Detect which cell encompasses the target text, then output its (x, y) center coordinate. 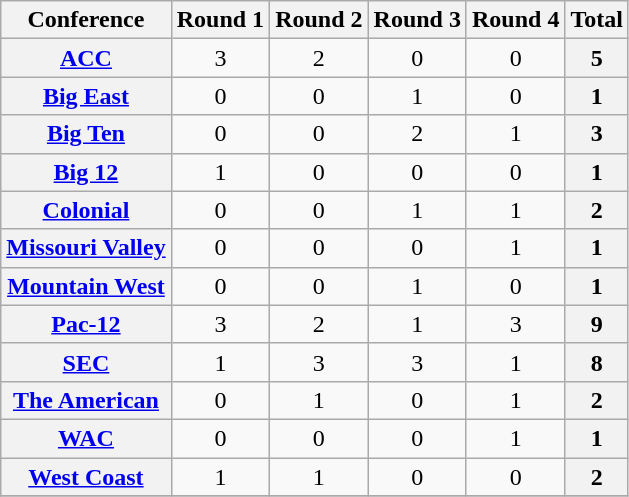
Mountain West (86, 286)
Big 12 (86, 172)
9 (597, 324)
ACC (86, 58)
Missouri Valley (86, 248)
Round 3 (417, 20)
West Coast (86, 477)
Round 1 (220, 20)
5 (597, 58)
Total (597, 20)
SEC (86, 362)
Pac-12 (86, 324)
Round 2 (319, 20)
Big Ten (86, 134)
Round 4 (515, 20)
WAC (86, 438)
Colonial (86, 210)
Conference (86, 20)
Big East (86, 96)
The American (86, 400)
8 (597, 362)
